Output the (X, Y) coordinate of the center of the cell containing the given text.  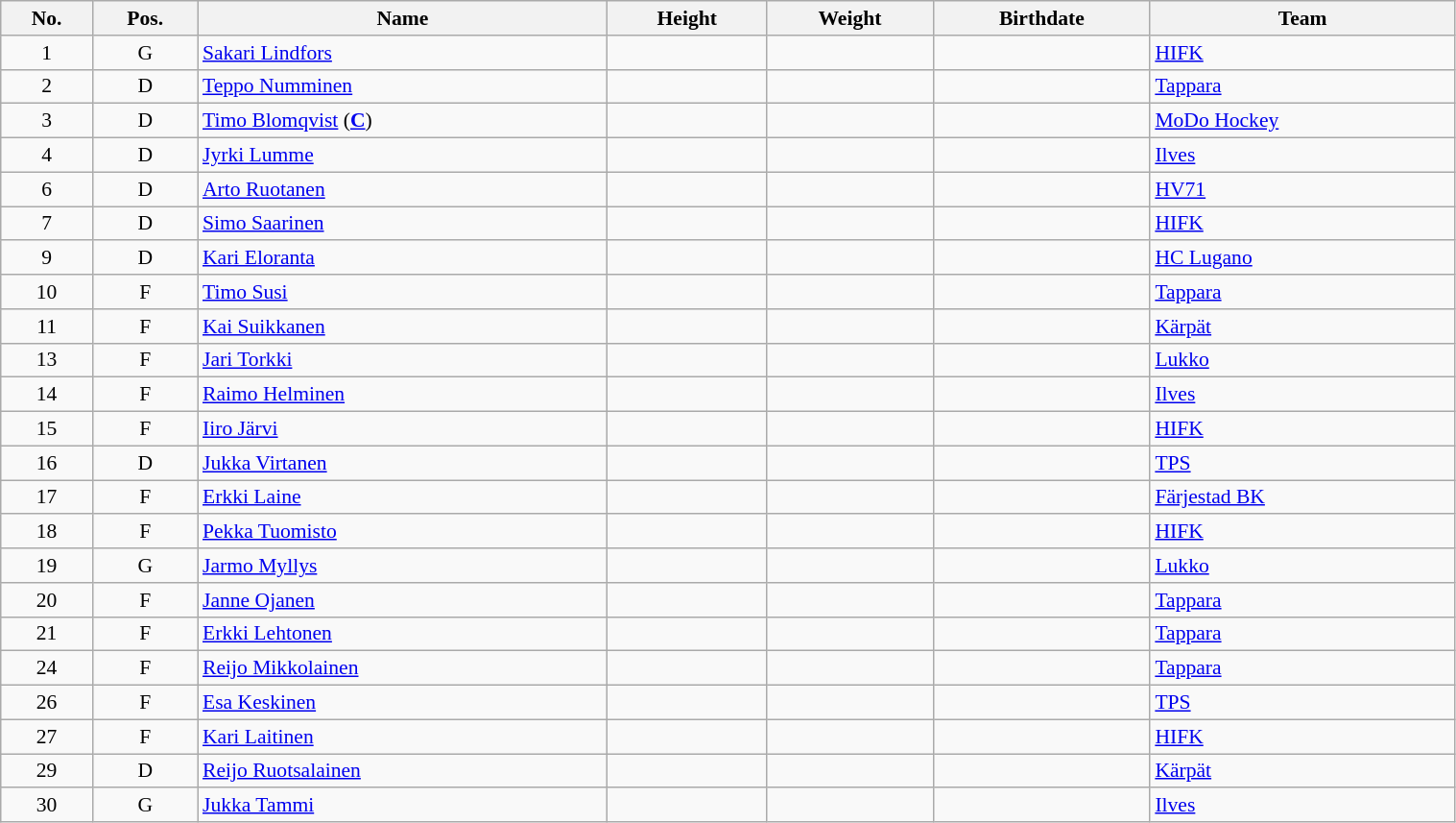
Reijo Mikkolainen (403, 668)
Kari Eloranta (403, 258)
15 (47, 429)
1 (47, 53)
4 (47, 156)
Height (687, 18)
Esa Keskinen (403, 703)
Pos. (144, 18)
Team (1302, 18)
Simo Saarinen (403, 224)
No. (47, 18)
MoDo Hockey (1302, 121)
6 (47, 189)
9 (47, 258)
Erkki Lehtonen (403, 634)
Kari Laitinen (403, 737)
Name (403, 18)
Raimo Helminen (403, 395)
HV71 (1302, 189)
Arto Ruotanen (403, 189)
26 (47, 703)
14 (47, 395)
19 (47, 566)
Reijo Ruotsalainen (403, 771)
7 (47, 224)
24 (47, 668)
Färjestad BK (1302, 497)
Jarmo Myllys (403, 566)
11 (47, 327)
Jari Torkki (403, 360)
21 (47, 634)
Jukka Virtanen (403, 463)
17 (47, 497)
Teppo Numminen (403, 86)
30 (47, 806)
Sakari Lindfors (403, 53)
3 (47, 121)
Janne Ojanen (403, 600)
Erkki Laine (403, 497)
20 (47, 600)
HC Lugano (1302, 258)
Timo Blomqvist (C) (403, 121)
Birthdate (1041, 18)
10 (47, 292)
13 (47, 360)
Kai Suikkanen (403, 327)
Pekka Tuomisto (403, 532)
29 (47, 771)
Jukka Tammi (403, 806)
2 (47, 86)
Weight (850, 18)
Timo Susi (403, 292)
27 (47, 737)
Jyrki Lumme (403, 156)
18 (47, 532)
Iiro Järvi (403, 429)
16 (47, 463)
